Scan for the cell matching the given text and deliver its (X, Y) coordinate at center. 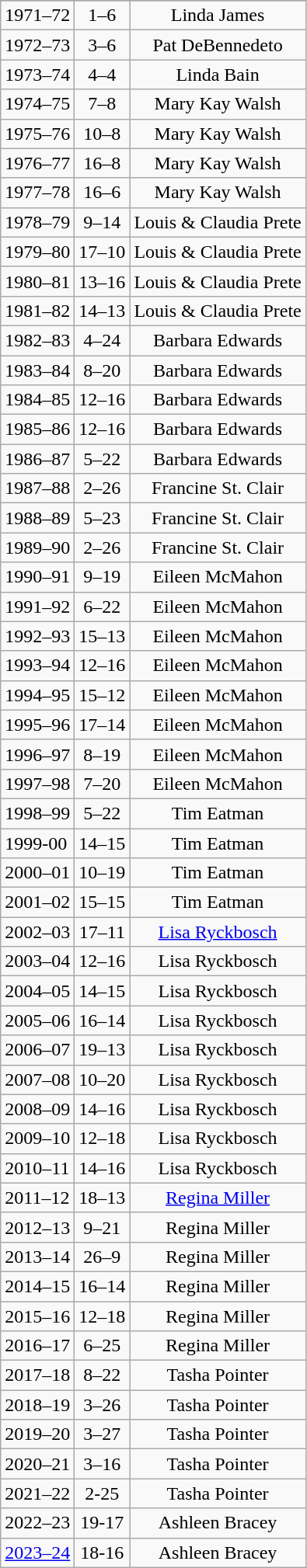
2006–07 (37, 1050)
1973–74 (37, 75)
1993–94 (37, 666)
2003–04 (37, 961)
1978–79 (37, 222)
1983–84 (37, 370)
15–13 (103, 636)
2004–05 (37, 991)
2015–16 (37, 1316)
13–16 (103, 281)
1–6 (103, 16)
16–6 (103, 193)
1999-00 (37, 843)
17–10 (103, 252)
2001–02 (37, 902)
2002–03 (37, 932)
9–21 (103, 1227)
Linda Bain (218, 75)
2000–01 (37, 873)
17–14 (103, 725)
1981–82 (37, 311)
1994–95 (37, 695)
15–12 (103, 695)
17–11 (103, 932)
10–19 (103, 873)
5–23 (103, 518)
1986–87 (37, 459)
15–15 (103, 902)
1982–83 (37, 340)
10–8 (103, 134)
14–13 (103, 311)
3–26 (103, 1405)
2009–10 (37, 1139)
2017–18 (37, 1375)
19–13 (103, 1050)
4–4 (103, 75)
1975–76 (37, 134)
1995–96 (37, 725)
2014–15 (37, 1286)
1989–90 (37, 548)
16–8 (103, 163)
2005–06 (37, 1020)
8–19 (103, 754)
1972–73 (37, 45)
7–20 (103, 784)
1988–89 (37, 518)
19-17 (103, 1523)
1990–91 (37, 577)
7–8 (103, 104)
4–24 (103, 340)
9–19 (103, 577)
8–22 (103, 1375)
2016–17 (37, 1346)
1980–81 (37, 281)
2022–23 (37, 1523)
18–13 (103, 1198)
1991–92 (37, 607)
2019–20 (37, 1434)
2020–21 (37, 1464)
26–9 (103, 1257)
2012–13 (37, 1227)
Linda James (218, 16)
2023–24 (37, 1552)
10–20 (103, 1080)
1974–75 (37, 104)
1985–86 (37, 429)
6–25 (103, 1346)
1971–72 (37, 16)
1987–88 (37, 488)
1996–97 (37, 754)
9–14 (103, 222)
2011–12 (37, 1198)
6–22 (103, 607)
1998–99 (37, 813)
Pat DeBennedeto (218, 45)
8–20 (103, 370)
1976–77 (37, 163)
2-25 (103, 1493)
2013–14 (37, 1257)
1984–85 (37, 400)
2008–09 (37, 1109)
18-16 (103, 1552)
3–27 (103, 1434)
3–6 (103, 45)
1979–80 (37, 252)
2021–22 (37, 1493)
2010–11 (37, 1168)
2018–19 (37, 1405)
3–16 (103, 1464)
1992–93 (37, 636)
1977–78 (37, 193)
2007–08 (37, 1080)
1997–98 (37, 784)
